Pinpoint the cell where the given text exists, returning its (x, y) midpoint coordinate. 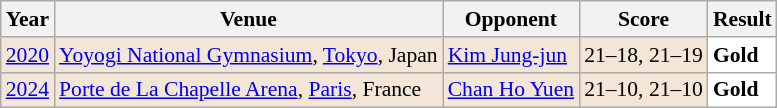
2020 (28, 55)
Result (742, 19)
Kim Jung-jun (511, 55)
2024 (28, 90)
21–18, 21–19 (644, 55)
Opponent (511, 19)
Yoyogi National Gymnasium, Tokyo, Japan (248, 55)
Year (28, 19)
Porte de La Chapelle Arena, Paris, France (248, 90)
Score (644, 19)
Venue (248, 19)
Chan Ho Yuen (511, 90)
21–10, 21–10 (644, 90)
